Scan for the cell matching the given text and deliver its (X, Y) coordinate at center. 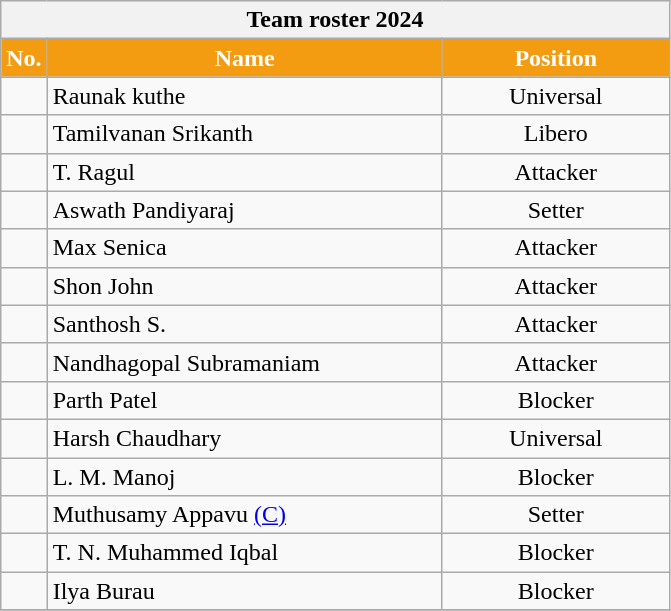
Tamilvanan Srikanth (244, 134)
No. (24, 58)
Name (244, 58)
Nandhagopal Subramaniam (244, 362)
Max Senica (244, 248)
Ilya Burau (244, 591)
L. M. Manoj (244, 477)
Position (556, 58)
Parth Patel (244, 400)
Harsh Chaudhary (244, 438)
Muthusamy Appavu (C) (244, 515)
Libero (556, 134)
Raunak kuthe (244, 96)
Shon John (244, 286)
Santhosh S. (244, 324)
Team roster 2024 (336, 20)
T. N. Muhammed Iqbal (244, 553)
T. Ragul (244, 172)
Aswath Pandiyaraj (244, 210)
